Pinpoint the cell where the given text exists, returning its [X, Y] midpoint coordinate. 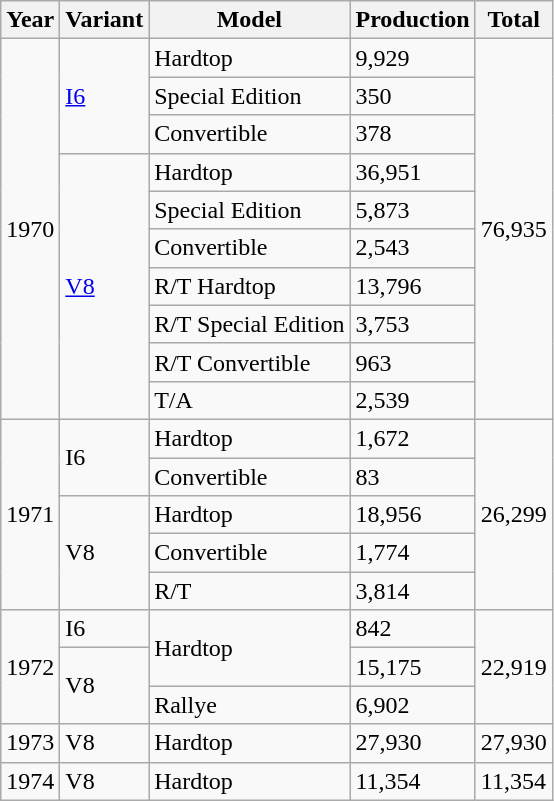
13,796 [412, 286]
Production [412, 20]
3,753 [412, 324]
1972 [30, 667]
1,774 [412, 553]
Model [250, 20]
350 [412, 96]
R/T [250, 591]
2,543 [412, 248]
83 [412, 477]
76,935 [514, 230]
Variant [104, 20]
1,672 [412, 438]
R/T Convertible [250, 362]
Total [514, 20]
3,814 [412, 591]
1971 [30, 514]
R/T Special Edition [250, 324]
963 [412, 362]
1970 [30, 230]
6,902 [412, 705]
26,299 [514, 514]
R/T Hardtop [250, 286]
5,873 [412, 210]
Year [30, 20]
22,919 [514, 667]
18,956 [412, 515]
36,951 [412, 172]
9,929 [412, 58]
15,175 [412, 667]
T/A [250, 400]
1974 [30, 781]
842 [412, 629]
2,539 [412, 400]
Rallye [250, 705]
1973 [30, 743]
378 [412, 134]
